Return the [x, y] coordinate for the center point of the cell that contains the specified text.  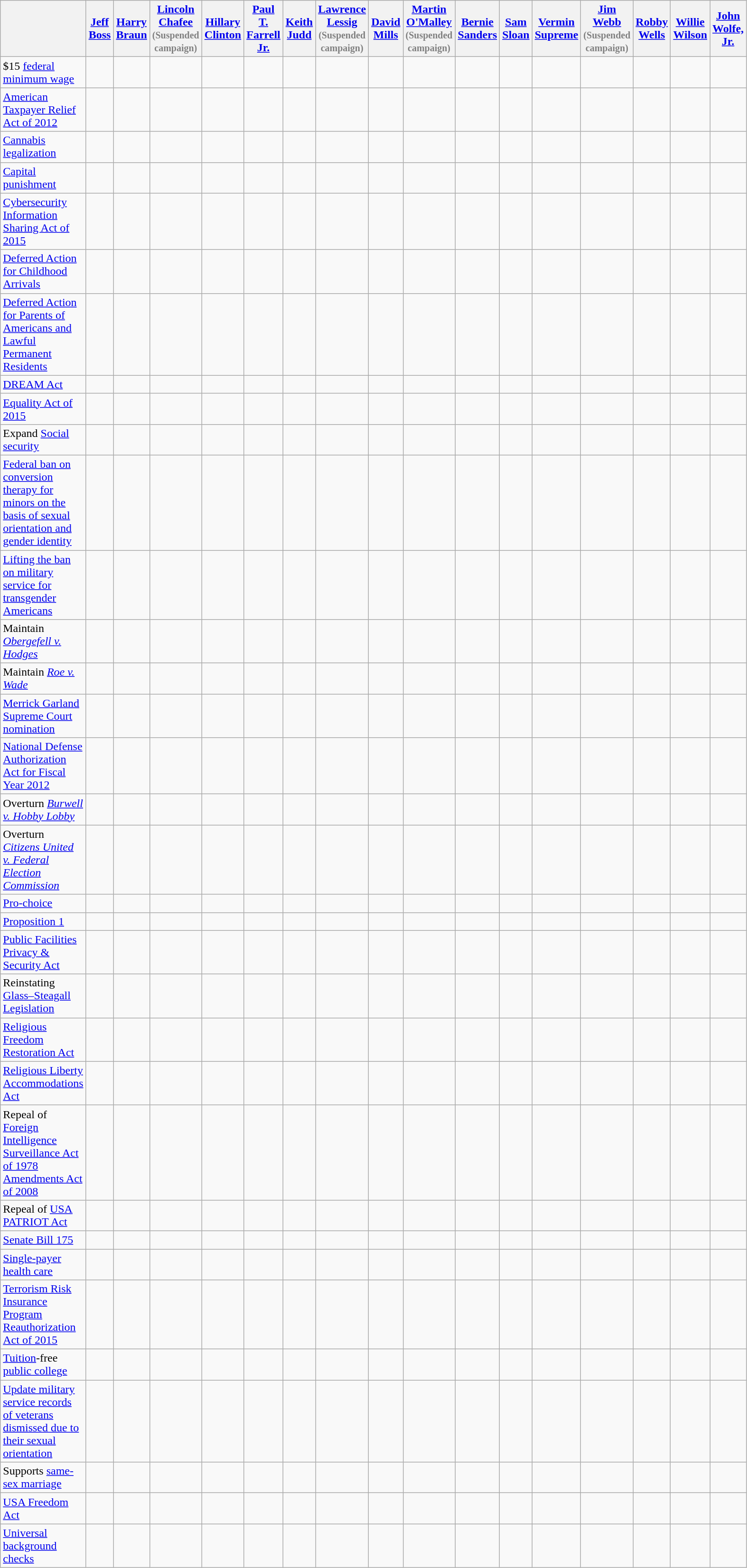
Senate Bill 175 [43, 1240]
Religious Freedom Restoration Act [43, 1039]
Overturn Citizens United v. Federal Election Commission [43, 860]
Cannabis legalization [43, 147]
Proposition 1 [43, 921]
Supports same-sex marriage [43, 1477]
USA Freedom Act [43, 1509]
Paul T. Farrell Jr. [264, 28]
Maintain Obergefell v. Hodges [43, 641]
Expand Social security [43, 439]
Lincoln Chafee (Suspended campaign) [176, 28]
Deferred Action for Parents of Americans and Lawful Permanent Residents [43, 334]
Capital punishment [43, 177]
Merrick Garland Supreme Court nomination [43, 716]
Religious Liberty Accommodations Act [43, 1083]
National Defense Authorization Act for Fiscal Year 2012 [43, 766]
David Mills [386, 28]
Martin O'Malley (Suspended campaign) [429, 28]
Repeal of USA PATRIOT Act [43, 1215]
Keith Judd [299, 28]
John Wolfe, Jr. [728, 28]
Lifting the ban on military service for transgender Americans [43, 585]
DREAM Act [43, 384]
Repeal of Foreign Intelligence Surveillance Act of 1978 Amendments Act of 2008 [43, 1152]
Overturn Burwell v. Hobby Lobby [43, 809]
Sam Sloan [516, 28]
Equality Act of 2015 [43, 409]
Hillary Clinton [223, 28]
Pro-choice [43, 903]
Public Facilities Privacy & Security Act [43, 952]
Update military service records of veterans dismissed due to their sexual orientation [43, 1421]
Harry Braun [131, 28]
Willie Wilson [690, 28]
Universal background checks [43, 1546]
Terrorism Risk Insurance Program Reauthorization Act of 2015 [43, 1315]
Deferred Action for Childhood Arrivals [43, 271]
Single-payer health care [43, 1264]
Robby Wells [652, 28]
Maintain Roe v. Wade [43, 678]
American Taxpayer Relief Act of 2012 [43, 110]
Bernie Sanders [477, 28]
Federal ban on conversion therapy for minors on the basis of sexual orientation and gender identity [43, 502]
Reinstating Glass–Steagall Legislation [43, 996]
Lawrence Lessig (Suspended campaign) [342, 28]
Tuition-free public college [43, 1364]
Jim Webb (Suspended campaign) [607, 28]
Cybersecurity Information Sharing Act of 2015 [43, 221]
Jeff Boss [100, 28]
$15 federal minimum wage [43, 72]
Vermin Supreme [556, 28]
